Capture the cell that displays the provided text and extract its (X, Y) central coordinate. 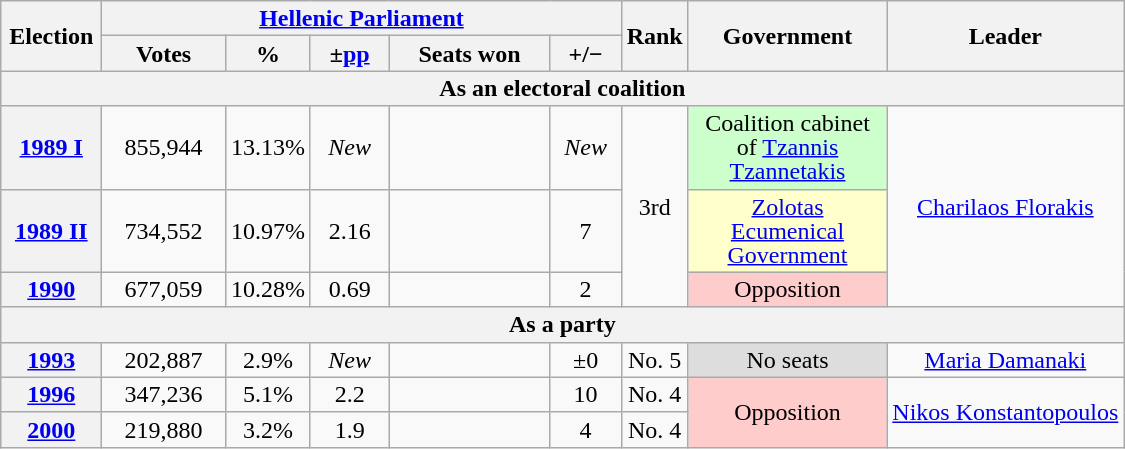
10.97% (268, 230)
2.9% (268, 360)
Zolotas Ecumenical Government (788, 230)
0.69 (350, 290)
Hellenic Parliament (362, 18)
Seats won (470, 54)
Government (788, 36)
5.1% (268, 394)
347,236 (164, 394)
±0 (586, 360)
10.28% (268, 290)
1989 I (52, 148)
3.2% (268, 430)
Rank (654, 36)
10 (586, 394)
1.9 (350, 430)
Charilaos Florakis (1006, 206)
2.16 (350, 230)
Leader (1006, 36)
1990 (52, 290)
2000 (52, 430)
Votes (164, 54)
4 (586, 430)
% (268, 54)
202,887 (164, 360)
No. 5 (654, 360)
1996 (52, 394)
734,552 (164, 230)
1989 II (52, 230)
855,944 (164, 148)
Nikos Konstantopoulos (1006, 412)
+/− (586, 54)
1993 (52, 360)
13.13% (268, 148)
As a party (562, 324)
219,880 (164, 430)
7 (586, 230)
No seats (788, 360)
Election (52, 36)
2.2 (350, 394)
Maria Damanaki (1006, 360)
Coalition cabinet of Tzannis Tzannetakis (788, 148)
677,059 (164, 290)
3rd (654, 206)
2 (586, 290)
±pp (350, 54)
As an electoral coalition (562, 88)
